Locate the cell with the specified text and output its [X, Y] center coordinate. 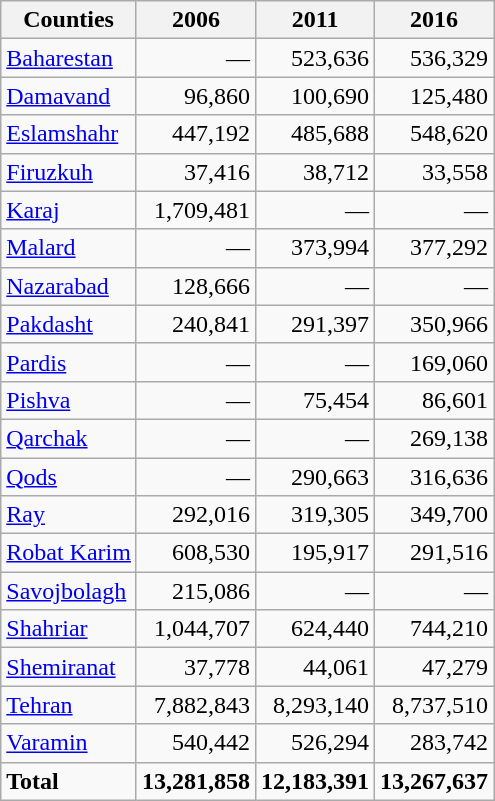
2006 [196, 20]
8,293,140 [316, 705]
Savojbolagh [69, 591]
8,737,510 [434, 705]
608,530 [196, 553]
Baharestan [69, 58]
526,294 [316, 743]
Eslamshahr [69, 134]
Karaj [69, 210]
291,397 [316, 324]
523,636 [316, 58]
548,620 [434, 134]
540,442 [196, 743]
350,966 [434, 324]
195,917 [316, 553]
Qods [69, 477]
Counties [69, 20]
319,305 [316, 515]
2016 [434, 20]
377,292 [434, 248]
240,841 [196, 324]
283,742 [434, 743]
447,192 [196, 134]
128,666 [196, 286]
13,281,858 [196, 781]
536,329 [434, 58]
215,086 [196, 591]
Robat Karim [69, 553]
290,663 [316, 477]
86,601 [434, 400]
349,700 [434, 515]
96,860 [196, 96]
Pakdasht [69, 324]
291,516 [434, 553]
Tehran [69, 705]
12,183,391 [316, 781]
Firuzkuh [69, 172]
744,210 [434, 629]
Shahriar [69, 629]
269,138 [434, 438]
Shemiranat [69, 667]
Pishva [69, 400]
Damavand [69, 96]
485,688 [316, 134]
169,060 [434, 362]
47,279 [434, 667]
75,454 [316, 400]
37,416 [196, 172]
624,440 [316, 629]
Qarchak [69, 438]
Nazarabad [69, 286]
292,016 [196, 515]
Varamin [69, 743]
373,994 [316, 248]
Pardis [69, 362]
Malard [69, 248]
1,044,707 [196, 629]
13,267,637 [434, 781]
37,778 [196, 667]
44,061 [316, 667]
316,636 [434, 477]
Ray [69, 515]
38,712 [316, 172]
2011 [316, 20]
100,690 [316, 96]
125,480 [434, 96]
1,709,481 [196, 210]
33,558 [434, 172]
7,882,843 [196, 705]
Total [69, 781]
